Return the (X, Y) coordinate for the center point of the cell that contains the specified text.  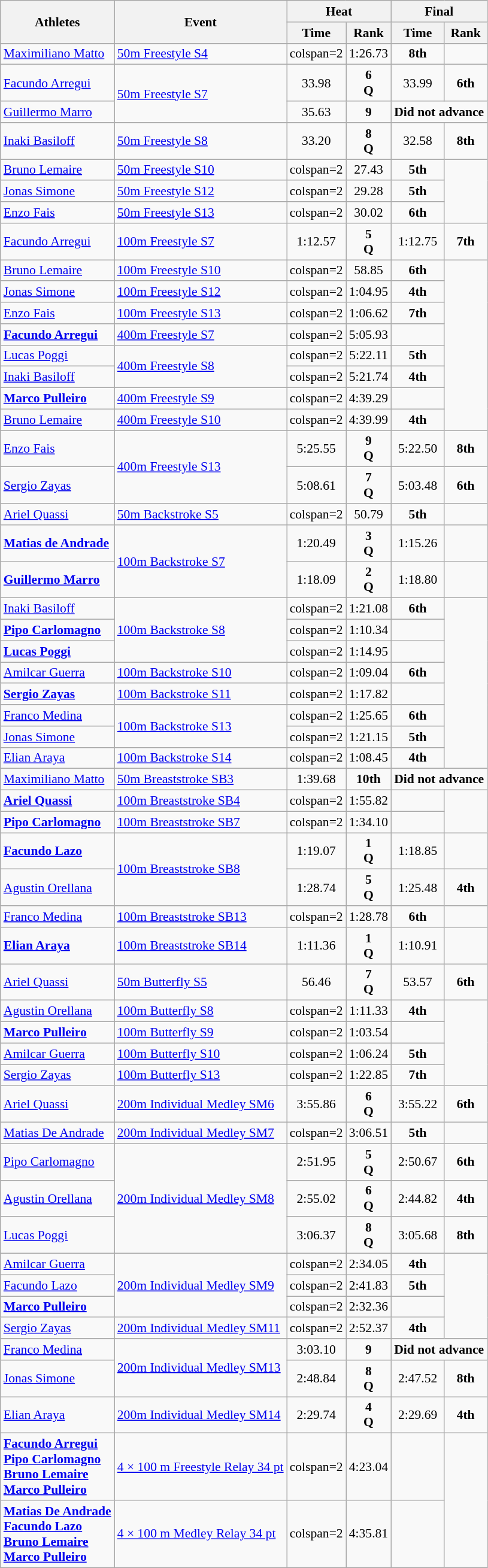
400m Freestyle S8 (201, 366)
100m Freestyle S13 (201, 313)
Matias de Andrade (57, 544)
100m Breaststroke SB4 (201, 801)
2:41.83 (369, 1285)
50m Breaststroke SB3 (201, 780)
200m Individual Medley SM7 (201, 1133)
100m Breaststroke SB13 (201, 917)
3:05.68 (418, 1236)
1:12.75 (418, 242)
100m Backstroke S11 (201, 694)
4:39.99 (369, 420)
50.79 (369, 514)
1:10.34 (369, 630)
5:22.50 (418, 449)
Athletes (57, 22)
100m Butterfly S9 (201, 1033)
200m Individual Medley SM9 (201, 1286)
100m Backstroke S13 (201, 726)
5:03.48 (418, 485)
1:11.33 (369, 1011)
1:26.73 (369, 54)
1:04.95 (369, 292)
Final (439, 11)
100m Backstroke S10 (201, 673)
2Q (369, 580)
100m Backstroke S7 (201, 562)
100m Breaststroke SB14 (201, 946)
4:23.04 (369, 1467)
Heat (339, 11)
35.63 (316, 112)
1:03.54 (369, 1033)
100m Butterfly S8 (201, 1011)
1:21.15 (369, 737)
50m Freestyle S10 (201, 170)
4 × 100 m Freestyle Relay 34 pt (201, 1467)
100m Freestyle S7 (201, 242)
2:34.05 (369, 1264)
1:09.04 (369, 673)
2:50.67 (418, 1161)
1:10.91 (418, 946)
2:48.84 (316, 1378)
Matias De AndradeFacundo LazoBruno LemaireMarco Pulleiro (57, 1534)
200m Individual Medley SM8 (201, 1199)
2:29.74 (316, 1415)
200m Individual Medley SM11 (201, 1329)
32.58 (418, 141)
1:06.24 (369, 1054)
29.28 (369, 192)
3:06.37 (316, 1236)
1:18.80 (418, 580)
400m Freestyle S10 (201, 420)
2:29.69 (418, 1415)
33.98 (316, 83)
1:18.09 (316, 580)
3:55.86 (316, 1104)
2:47.52 (418, 1378)
33.99 (418, 83)
100m Breaststroke SB7 (201, 822)
2:32.36 (369, 1307)
2:55.02 (316, 1199)
5:25.55 (316, 449)
2:51.95 (316, 1161)
27.43 (369, 170)
Event (201, 22)
4 × 100 m Medley Relay 34 pt (201, 1534)
100m Freestyle S12 (201, 292)
1:20.49 (316, 544)
58.85 (369, 271)
5:21.74 (369, 377)
100m Backstroke S8 (201, 630)
1:22.85 (369, 1075)
100m Butterfly S13 (201, 1075)
1:17.82 (369, 694)
2:52.37 (369, 1329)
1:06.62 (369, 313)
3:06.51 (369, 1133)
200m Individual Medley SM14 (201, 1415)
33.20 (316, 141)
5:08.61 (316, 485)
9Q (369, 449)
1:11.36 (316, 946)
50m Freestyle S4 (201, 54)
200m Individual Medley SM6 (201, 1104)
1:28.78 (369, 917)
100m Backstroke S14 (201, 758)
100m Butterfly S10 (201, 1054)
100m Breaststroke SB8 (201, 869)
50m Freestyle S7 (201, 93)
50m Backstroke S5 (201, 514)
1:25.48 (418, 887)
1:34.10 (369, 822)
Matias De Andrade (57, 1133)
30.02 (369, 213)
50m Freestyle S13 (201, 213)
1:18.85 (418, 851)
10th (369, 780)
3Q (369, 544)
1:28.74 (316, 887)
1:12.57 (316, 242)
400m Freestyle S9 (201, 399)
1:14.95 (369, 651)
1:08.45 (369, 758)
1:55.82 (369, 801)
400m Freestyle S7 (201, 335)
1:15.26 (418, 544)
4:35.81 (369, 1534)
3:55.22 (418, 1104)
100m Freestyle S10 (201, 271)
50m Butterfly S5 (201, 982)
1:25.65 (369, 715)
56.46 (316, 982)
50m Freestyle S8 (201, 141)
5:22.11 (369, 356)
3:03.10 (316, 1349)
1:19.07 (316, 851)
Facundo ArreguiPipo CarlomagnoBruno LemaireMarco Pulleiro (57, 1467)
4Q (369, 1415)
4:39.29 (369, 399)
2:44.82 (418, 1199)
1:21.08 (369, 609)
400m Freestyle S13 (201, 467)
200m Individual Medley SM13 (201, 1367)
1:39.68 (316, 780)
50m Freestyle S12 (201, 192)
5:05.93 (369, 335)
53.57 (418, 982)
